For the text-containing cell, return its midpoint in [X, Y] coordinate format. 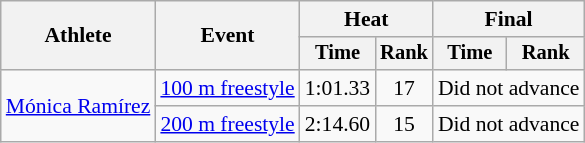
2:14.60 [338, 124]
Heat [366, 19]
Athlete [78, 36]
200 m freestyle [227, 124]
100 m freestyle [227, 88]
Final [509, 19]
Event [227, 36]
17 [404, 88]
1:01.33 [338, 88]
15 [404, 124]
Mónica Ramírez [78, 106]
